Output the (x, y) coordinate of the center of the cell containing the given text.  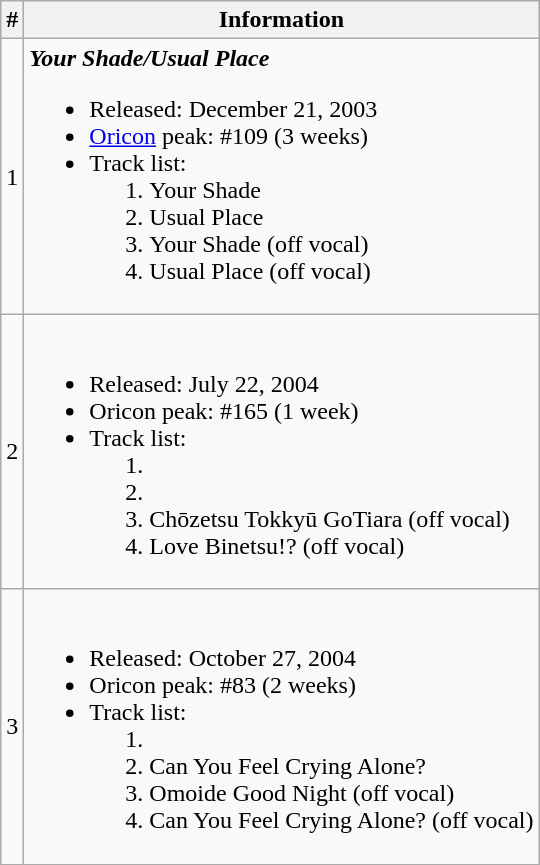
3 (12, 726)
# (12, 20)
1 (12, 176)
2 (12, 452)
Information (282, 20)
Released: July 22, 2004Oricon peak: #165 (1 week)Track list:Chōzetsu Tokkyū GoTiara (off vocal)Love Binetsu!? (off vocal) (282, 452)
